Return the [x, y] coordinate for the center point of the cell that contains the specified text.  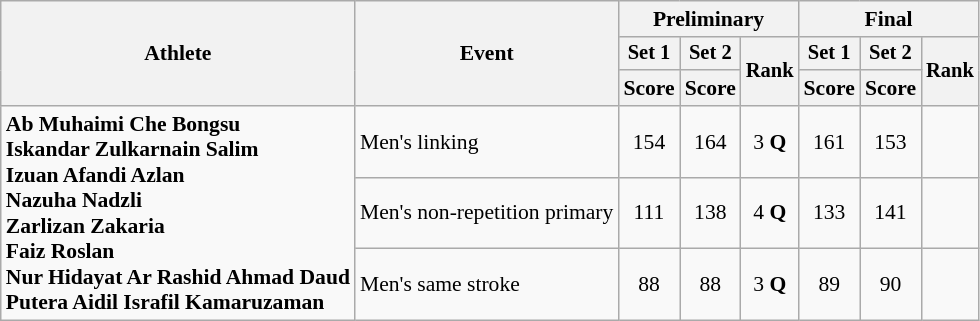
Event [486, 54]
4 Q [770, 212]
Final [889, 19]
161 [830, 142]
164 [710, 142]
153 [890, 142]
133 [830, 212]
Athlete [178, 54]
154 [648, 142]
141 [890, 212]
90 [890, 284]
111 [648, 212]
Men's linking [486, 142]
Preliminary [708, 19]
Men's same stroke [486, 284]
138 [710, 212]
Men's non-repetition primary [486, 212]
89 [830, 284]
